Find where the given text appears and provide that cell's center as [X, Y] coordinate. 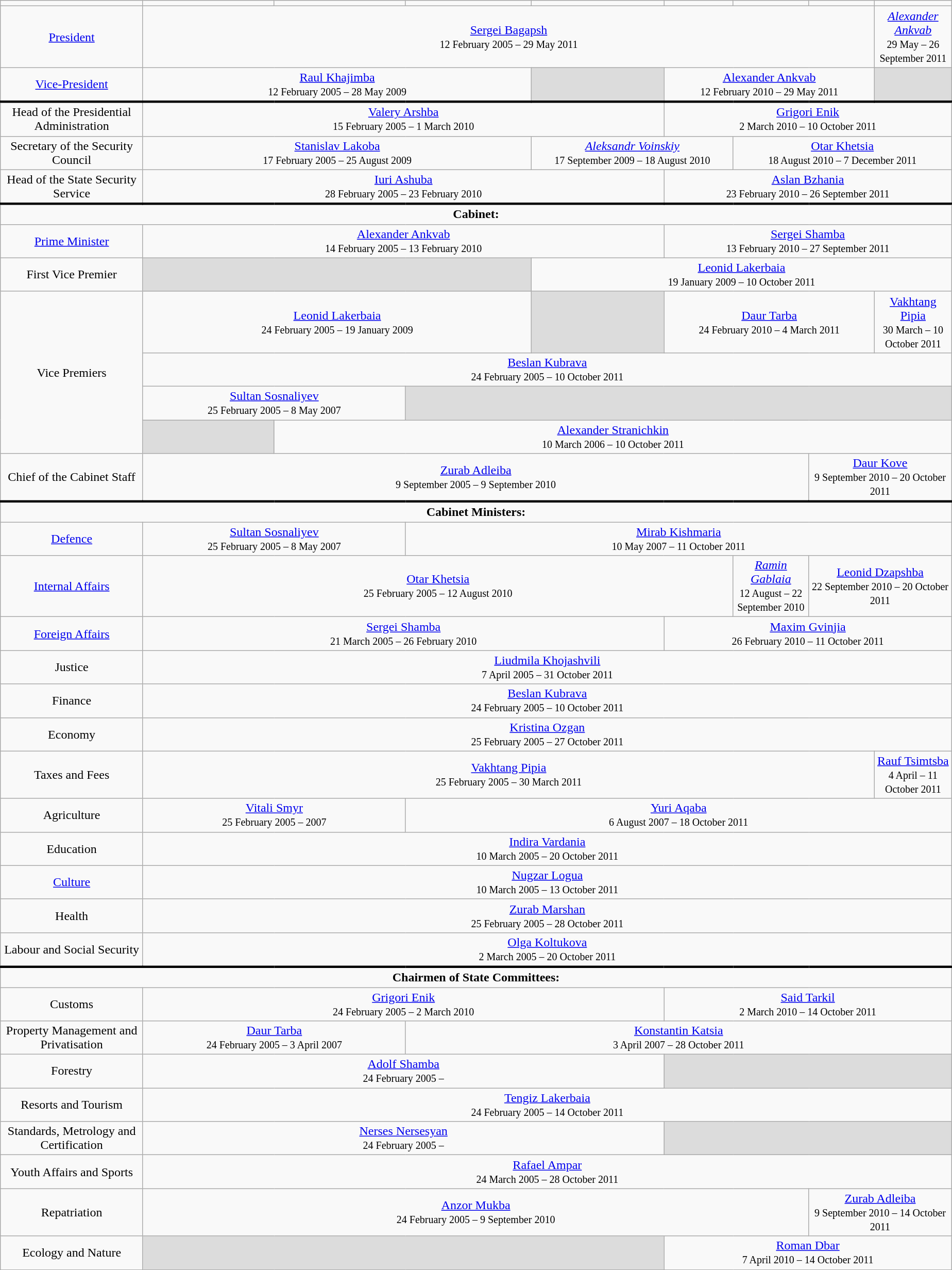
Sergei Shamba21 March 2005 – 26 February 2010 [403, 634]
Zurab Marshan25 February 2005 – 28 October 2011 [547, 915]
Justice [72, 667]
Roman Dbar7 April 2010 – 14 October 2011 [808, 1252]
Otar Khetsia18 August 2010 – 7 December 2011 [842, 153]
Standards, Metrology and Certification [72, 1138]
Tengiz Lakerbaia24 February 2005 – 14 October 2011 [547, 1105]
Iuri Ashuba28 February 2005 – 23 February 2010 [403, 187]
Foreign Affairs [72, 634]
Said Tarkil2 March 2010 – 14 October 2011 [808, 1004]
Yuri Aqaba6 August 2007 – 18 October 2011 [678, 815]
Leonid Lakerbaia19 January 2009 – 10 October 2011 [742, 274]
Leonid Lakerbaia24 February 2005 – 19 January 2009 [337, 322]
Olga Koltukova2 March 2005 – 20 October 2011 [547, 949]
Mirab Kishmaria10 May 2007 – 11 October 2011 [678, 539]
Grigori Enik2 March 2010 – 10 October 2011 [808, 119]
Agriculture [72, 815]
Culture [72, 882]
Leonid Dzapshba22 September 2010 – 20 October 2011 [880, 587]
Sergei Bagapsh12 February 2005 – 29 May 2011 [508, 37]
Education [72, 848]
Forestry [72, 1071]
Kristina Ozgan25 February 2005 – 27 October 2011 [547, 734]
Liudmila Khojashvili7 April 2005 – 31 October 2011 [547, 667]
Taxes and Fees [72, 775]
Sergei Shamba13 February 2010 – 27 September 2011 [808, 241]
Chief of the Cabinet Staff [72, 478]
Economy [72, 734]
Vitali Smyr25 February 2005 – 2007 [274, 815]
Head of the State Security Service [72, 187]
Konstantin Katsia3 April 2007 – 28 October 2011 [678, 1038]
Anzor Mukba24 February 2005 – 9 September 2010 [475, 1212]
Secretary of the Security Council [72, 153]
Maxim Gvinjia26 February 2010 – 11 October 2011 [808, 634]
Daur Kove9 September 2010 – 20 October 2011 [880, 478]
Customs [72, 1004]
Prime Minister [72, 241]
Vakhtang Pipia30 March – 10 October 2011 [913, 322]
Head of the Presidential Administration [72, 119]
Daur Tarba24 February 2005 – 3 April 2007 [274, 1038]
Grigori Enik24 February 2005 – 2 March 2010 [403, 1004]
Nugzar Logua10 March 2005 – 13 October 2011 [547, 882]
Indira Vardania10 March 2005 – 20 October 2011 [547, 848]
First Vice Premier [72, 274]
Nerses Nersesyan24 February 2005 – [403, 1138]
Alexander Stranichkin10 March 2006 – 10 October 2011 [613, 436]
Zurab Adleiba9 September 2005 – 9 September 2010 [475, 478]
Vakhtang Pipia25 February 2005 – 30 March 2011 [508, 775]
Otar Khetsia25 February 2005 – 12 August 2010 [438, 587]
Alexander Ankvab29 May – 26 September 2011 [913, 37]
Stanislav Lakoba17 February 2005 – 25 August 2009 [337, 153]
Defence [72, 539]
Cabinet Ministers: [476, 512]
Aslan Bzhania23 February 2010 – 26 September 2011 [808, 187]
Zurab Adleiba9 September 2010 – 14 October 2011 [880, 1212]
Internal Affairs [72, 587]
Rafael Ampar24 March 2005 – 28 October 2011 [547, 1172]
Vice Premiers [72, 372]
Daur Tarba24 February 2010 – 4 March 2011 [770, 322]
Youth Affairs and Sports [72, 1172]
Labour and Social Security [72, 949]
Raul Khajimba12 February 2005 – 28 May 2009 [337, 85]
Chairmen of State Committees: [476, 977]
Alexander Ankvab14 February 2005 – 13 February 2010 [403, 241]
Property Management and Privatisation [72, 1038]
Aleksandr Voinskiy17 September 2009 – 18 August 2010 [633, 153]
Repatriation [72, 1212]
Ecology and Nature [72, 1252]
President [72, 37]
Ramin Gablaia12 August – 22 September 2010 [771, 587]
Adolf Shamba24 February 2005 – [403, 1071]
Rauf Tsimtsba4 April – 11 October 2011 [913, 775]
Health [72, 915]
Valery Arshba15 February 2005 – 1 March 2010 [403, 119]
Cabinet: [476, 214]
Resorts and Tourism [72, 1105]
Vice-President [72, 85]
Alexander Ankvab12 February 2010 – 29 May 2011 [770, 85]
Finance [72, 701]
